Extract the (X, Y) coordinate from the center of the cell holding the provided text.  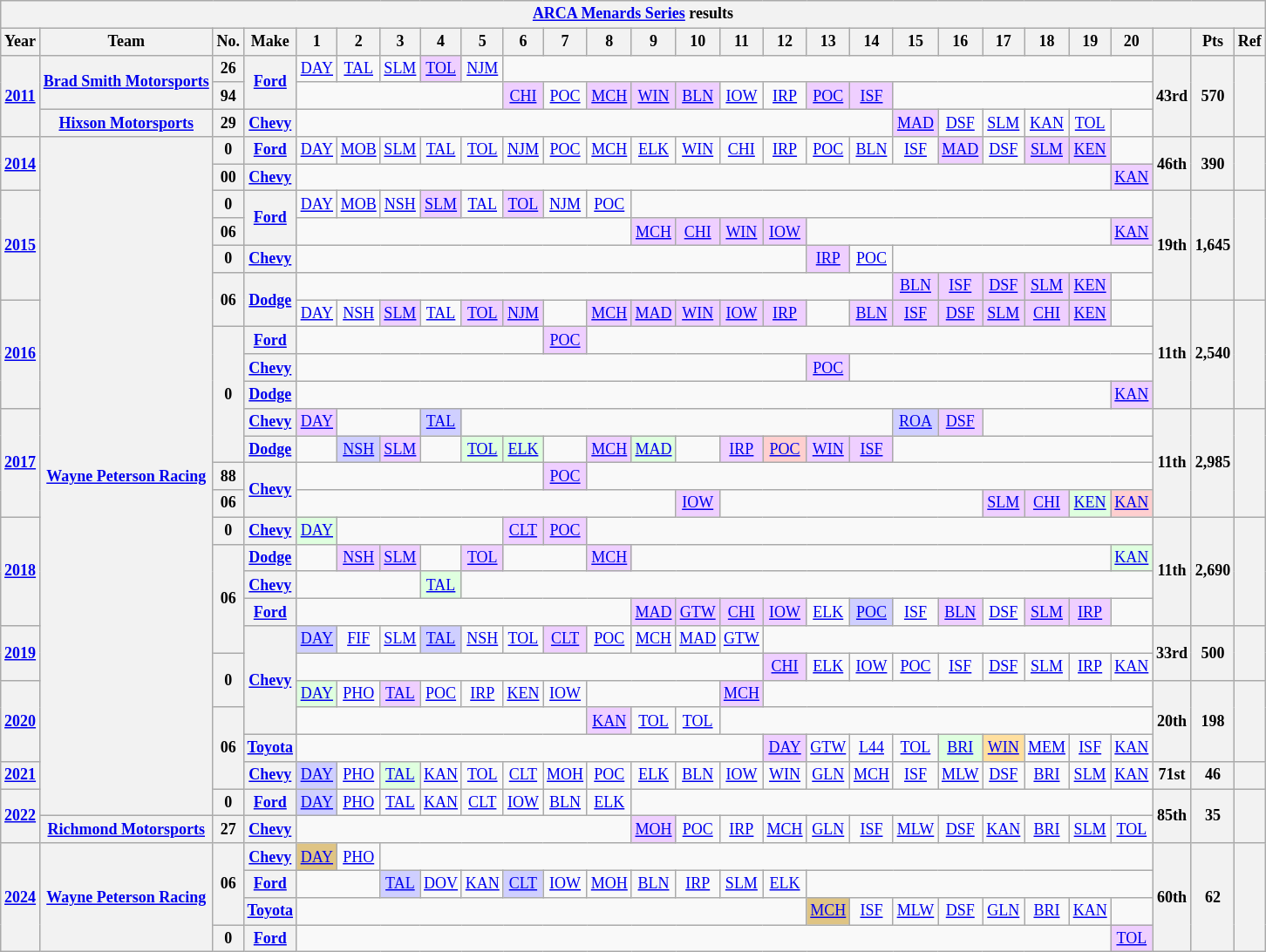
2,985 (1212, 462)
2016 (21, 354)
20th (1172, 721)
46th (1172, 164)
MEM (1047, 748)
3 (400, 42)
17 (1004, 42)
2020 (21, 721)
L44 (872, 748)
35 (1212, 816)
29 (228, 122)
7 (565, 42)
2014 (21, 164)
Richmond Motorsports (126, 830)
26 (228, 68)
71st (1172, 776)
Hixson Motorsports (126, 122)
ROA (915, 422)
88 (228, 476)
2021 (21, 776)
2022 (21, 816)
2024 (21, 898)
1,645 (1212, 246)
No. (228, 42)
27 (228, 830)
6 (523, 42)
ARCA Menards Series results (633, 14)
14 (872, 42)
4 (441, 42)
20 (1132, 42)
Team (126, 42)
62 (1212, 898)
12 (785, 42)
1 (316, 42)
15 (915, 42)
9 (654, 42)
8 (609, 42)
198 (1212, 721)
00 (228, 178)
2,690 (1212, 572)
Pts (1212, 42)
570 (1212, 96)
85th (1172, 816)
2017 (21, 462)
DOV (441, 884)
5 (482, 42)
19th (1172, 246)
18 (1047, 42)
2 (358, 42)
16 (961, 42)
46 (1212, 776)
Year (21, 42)
Brad Smith Motorsports (126, 82)
10 (698, 42)
43rd (1172, 96)
Make (270, 42)
Ref (1249, 42)
2018 (21, 572)
94 (228, 96)
2,540 (1212, 354)
2011 (21, 96)
13 (828, 42)
19 (1090, 42)
60th (1172, 898)
2019 (21, 653)
390 (1212, 164)
11 (742, 42)
500 (1212, 653)
FIF (358, 640)
2015 (21, 246)
33rd (1172, 653)
